Return (X, Y) of the center of cell containing provided text 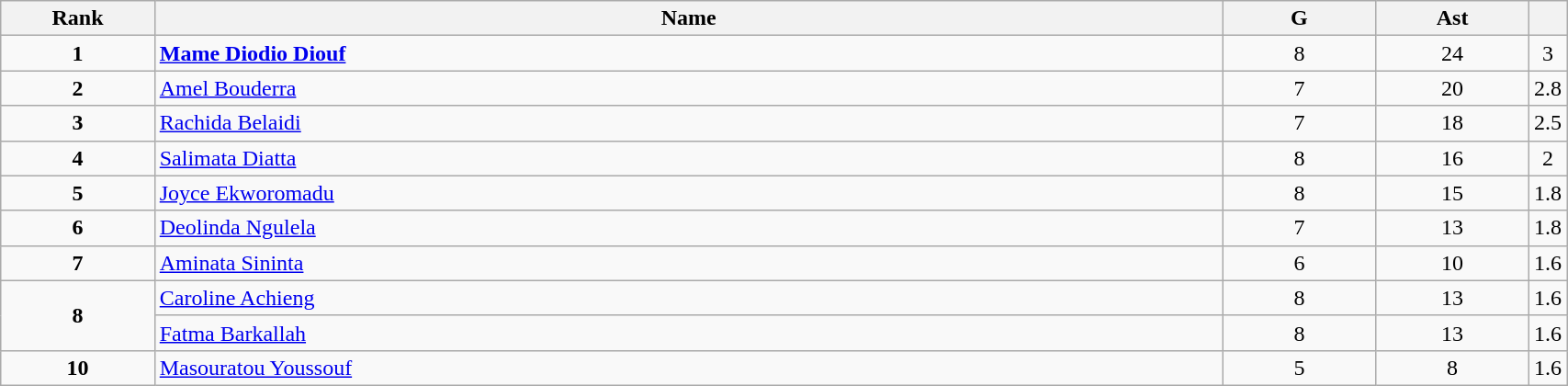
1 (77, 53)
Fatma Barkallah (689, 333)
24 (1453, 53)
Salimata Diatta (689, 158)
16 (1453, 158)
Name (689, 18)
Amel Bouderra (689, 88)
2.8 (1549, 88)
Deolinda Ngulela (689, 228)
Rachida Belaidi (689, 123)
Rank (77, 18)
Mame Diodio Diouf (689, 53)
Aminata Sininta (689, 263)
Joyce Ekworomadu (689, 193)
G (1299, 18)
2.5 (1549, 123)
Masouratou Youssouf (689, 368)
4 (77, 158)
15 (1453, 193)
20 (1453, 88)
Ast (1453, 18)
18 (1453, 123)
Caroline Achieng (689, 298)
